Detect which cell encompasses the target text, then output its (x, y) center coordinate. 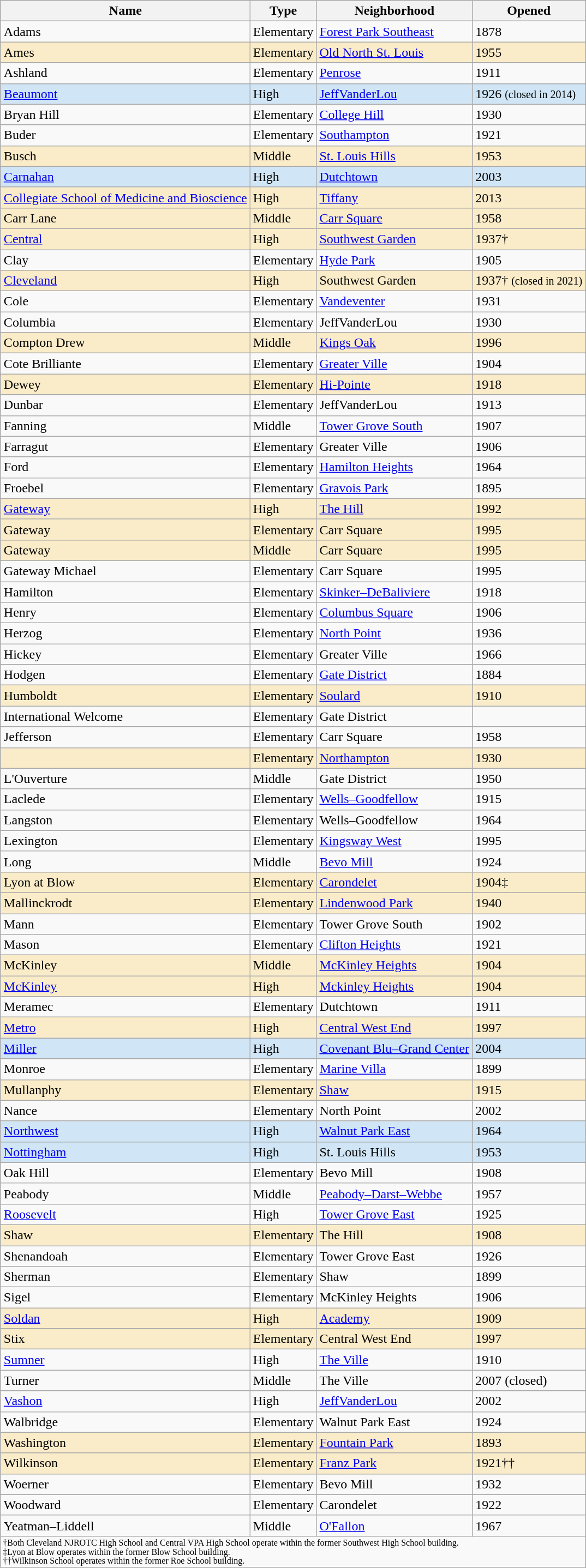
Turner (125, 1380)
1932 (529, 1484)
1926 (529, 1256)
1895 (529, 488)
Kings Oak (394, 343)
1905 (529, 260)
Washington (125, 1443)
1937† (529, 239)
Cole (125, 301)
1940 (529, 903)
2003 (529, 177)
1925 (529, 1214)
Shenandoah (125, 1256)
1902 (529, 924)
Beaumont (125, 94)
Clifton Heights (394, 945)
Yeatman–Liddell (125, 1525)
Collegiate School of Medicine and Bioscience (125, 197)
Carr Lane (125, 218)
Compton Drew (125, 343)
Miller (125, 1048)
Ames (125, 52)
Nance (125, 1111)
Tiffany (394, 197)
Hi-Pointe (394, 384)
1936 (529, 634)
Walbridge (125, 1422)
Old North St. Louis (394, 52)
Laclede (125, 799)
Lyon at Blow (125, 882)
1931 (529, 301)
Hyde Park (394, 260)
Monroe (125, 1069)
Marine Villa (394, 1069)
1904‡ (529, 882)
Fountain Park (394, 1443)
Mann (125, 924)
Peabody (125, 1193)
Hamilton Heights (394, 467)
Franz Park (394, 1463)
Hodgen (125, 675)
Bryan Hill (125, 114)
L'Ouverture (125, 779)
Dewey (125, 384)
Vandeventer (394, 301)
Mason (125, 945)
Central (125, 239)
Sherman (125, 1277)
1909 (529, 1318)
Cleveland (125, 281)
Woodward (125, 1505)
1907 (529, 426)
Hickey (125, 654)
O'Fallon (394, 1525)
Lindenwood Park (394, 903)
1937† (closed in 2021) (529, 281)
Penrose (394, 73)
Vashon (125, 1401)
Herzog (125, 634)
Humboldt (125, 696)
Henry (125, 613)
Forest Park Southeast (394, 32)
Southampton (394, 135)
Columbus Square (394, 613)
Opened (529, 11)
Clay (125, 260)
Carnahan (125, 177)
1926 (closed in 2014) (529, 94)
Kingsway West (394, 841)
Northampton (394, 758)
Type (283, 11)
Gravois Park (394, 488)
Mckinley Heights (394, 986)
1957 (529, 1193)
Langston (125, 820)
Hamilton (125, 592)
Roosevelt (125, 1214)
Froebel (125, 488)
Metro (125, 1028)
Woerner (125, 1484)
2013 (529, 197)
Oak Hill (125, 1173)
College Hill (394, 114)
Long (125, 861)
Northwest (125, 1131)
Skinker–DeBaliviere (394, 592)
Jefferson (125, 737)
Cote Brilliante (125, 364)
Wilkinson (125, 1463)
Buder (125, 135)
Lexington (125, 841)
Fanning (125, 426)
Soldan (125, 1318)
International Welcome (125, 716)
1884 (529, 675)
Dunbar (125, 405)
Sumner (125, 1360)
Adams (125, 32)
Columbia (125, 322)
1922 (529, 1505)
Mullanphy (125, 1090)
Meramec (125, 1007)
1955 (529, 52)
Nottingham (125, 1152)
Ashland (125, 73)
1893 (529, 1443)
1950 (529, 779)
Sigel (125, 1298)
Farragut (125, 447)
1913 (529, 405)
1996 (529, 343)
Stix (125, 1339)
1878 (529, 32)
2007 (closed) (529, 1380)
2004 (529, 1048)
Neighborhood (394, 11)
Name (125, 11)
Mallinckrodt (125, 903)
1992 (529, 509)
Ford (125, 467)
1967 (529, 1525)
Soulard (394, 696)
Peabody–Darst–Webbe (394, 1193)
1966 (529, 654)
Gateway Michael (125, 571)
Busch (125, 156)
Academy (394, 1318)
1921†† (529, 1463)
Covenant Blu–Grand Center (394, 1048)
